From the cell containing the given text, extract its center point as [x, y] coordinate. 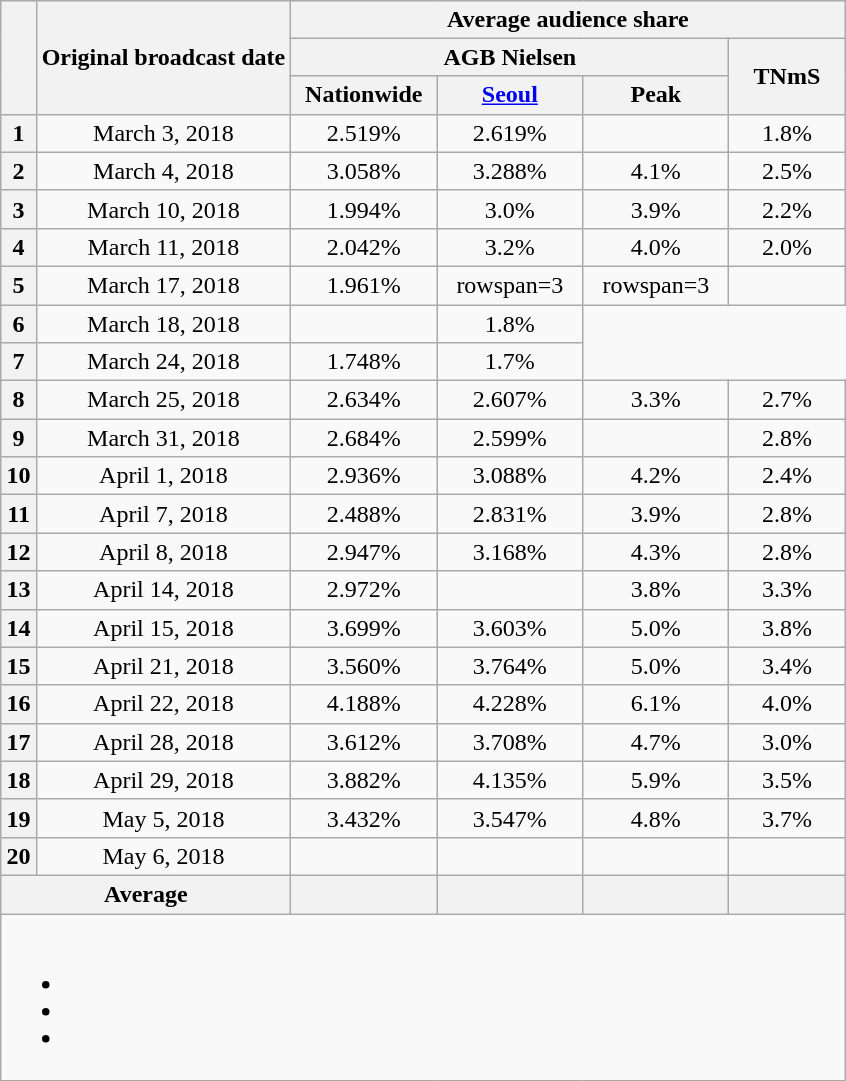
April 7, 2018 [164, 514]
1 [18, 133]
16 [18, 704]
20 [18, 856]
Average audience share [568, 19]
9 [18, 438]
Nationwide [364, 95]
5.9% [656, 780]
2 [18, 171]
March 10, 2018 [164, 209]
2.042% [364, 247]
March 3, 2018 [164, 133]
Original broadcast date [164, 57]
4.8% [656, 818]
3.432% [364, 818]
4.3% [656, 552]
6.1% [656, 704]
3.708% [510, 742]
3.7% [787, 818]
3.4% [787, 666]
3.5% [787, 780]
April 14, 2018 [164, 590]
3.603% [510, 628]
2.4% [787, 476]
April 8, 2018 [164, 552]
3 [18, 209]
4 [18, 247]
5 [18, 285]
11 [18, 514]
14 [18, 628]
2.5% [787, 171]
2.936% [364, 476]
8 [18, 400]
3.764% [510, 666]
2.488% [364, 514]
2.607% [510, 400]
2.972% [364, 590]
12 [18, 552]
March 17, 2018 [164, 285]
April 1, 2018 [164, 476]
3.2% [510, 247]
4.228% [510, 704]
6 [18, 323]
2.684% [364, 438]
3.547% [510, 818]
Average [146, 894]
2.2% [787, 209]
1.994% [364, 209]
2.634% [364, 400]
13 [18, 590]
3.882% [364, 780]
1.748% [364, 362]
2.947% [364, 552]
4.2% [656, 476]
March 18, 2018 [164, 323]
3.168% [510, 552]
April 22, 2018 [164, 704]
2.519% [364, 133]
April 15, 2018 [164, 628]
18 [18, 780]
3.699% [364, 628]
April 29, 2018 [164, 780]
AGB Nielsen [510, 57]
19 [18, 818]
17 [18, 742]
2.619% [510, 133]
3.288% [510, 171]
Peak [656, 95]
2.599% [510, 438]
3.560% [364, 666]
March 25, 2018 [164, 400]
1.7% [510, 362]
2.0% [787, 247]
3.058% [364, 171]
4.135% [510, 780]
15 [18, 666]
May 5, 2018 [164, 818]
March 31, 2018 [164, 438]
March 4, 2018 [164, 171]
10 [18, 476]
2.7% [787, 400]
4.1% [656, 171]
7 [18, 362]
3.088% [510, 476]
4.188% [364, 704]
1.961% [364, 285]
March 11, 2018 [164, 247]
April 21, 2018 [164, 666]
March 24, 2018 [164, 362]
2.831% [510, 514]
3.612% [364, 742]
TNmS [787, 76]
Seoul [510, 95]
4.7% [656, 742]
May 6, 2018 [164, 856]
April 28, 2018 [164, 742]
